Search for the cell housing the specified text and yield its (x, y) center coordinate. 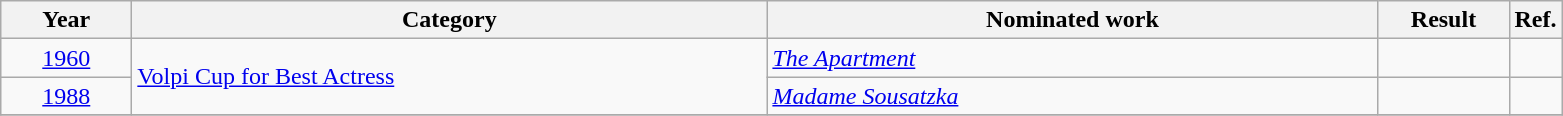
Year (66, 20)
Madame Sousatzka (1072, 96)
Result (1444, 20)
1988 (66, 96)
Category (450, 20)
Ref. (1536, 20)
Volpi Cup for Best Actress (450, 77)
The Apartment (1072, 58)
1960 (66, 58)
Nominated work (1072, 20)
